Identify which cell holds the provided text, then report its (X, Y) central coordinate. 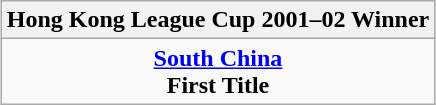
Hong Kong League Cup 2001–02 Winner (218, 20)
South ChinaFirst Title (218, 72)
